Search for the cell housing the specified text and yield its (X, Y) center coordinate. 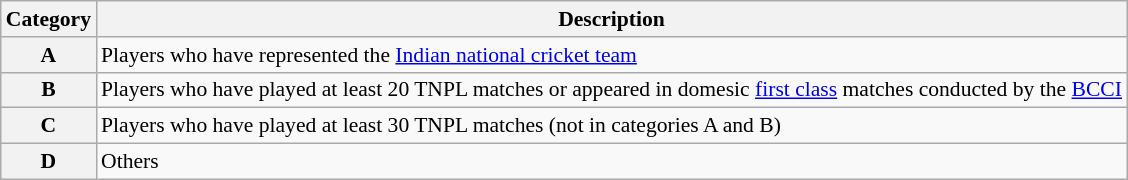
Category (48, 19)
Players who have played at least 20 TNPL matches or appeared in domesic first class matches conducted by the BCCI (612, 90)
D (48, 162)
Description (612, 19)
C (48, 126)
A (48, 55)
Players who have represented the Indian national cricket team (612, 55)
Others (612, 162)
B (48, 90)
Players who have played at least 30 TNPL matches (not in categories A and B) (612, 126)
